For the text-containing cell, return its midpoint in [X, Y] coordinate format. 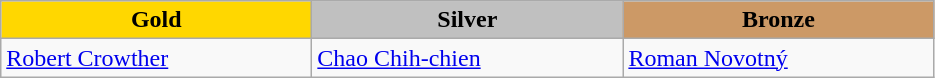
Chao Chih-chien [468, 58]
Bronze [778, 20]
Gold [156, 20]
Robert Crowther [156, 58]
Silver [468, 20]
Roman Novotný [778, 58]
